Return [x, y] of the center of cell containing provided text 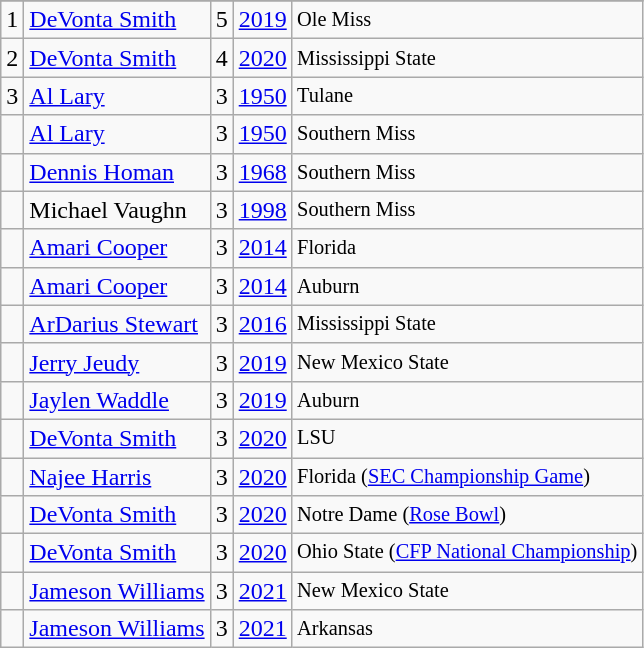
Florida [467, 248]
1 [12, 20]
Jaylen Waddle [117, 400]
ArDarius Stewart [117, 324]
Tulane [467, 96]
LSU [467, 438]
4 [222, 58]
Arkansas [467, 629]
1968 [262, 172]
Jerry Jeudy [117, 362]
2 [12, 58]
Michael Vaughn [117, 210]
Ohio State (CFP National Championship) [467, 553]
2016 [262, 324]
Florida (SEC Championship Game) [467, 477]
Notre Dame (Rose Bowl) [467, 515]
Ole Miss [467, 20]
5 [222, 20]
Dennis Homan [117, 172]
1998 [262, 210]
Najee Harris [117, 477]
